Determine the [x, y] coordinate at the center of the cell enclosing the given text.  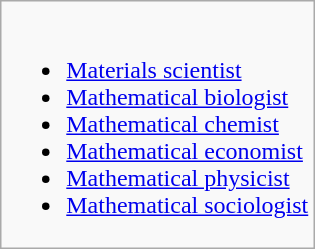
Materials scientistMathematical biologistMathematical chemistMathematical economistMathematical physicistMathematical sociologist [158, 125]
